Pinpoint the cell where the given text exists, returning its (X, Y) midpoint coordinate. 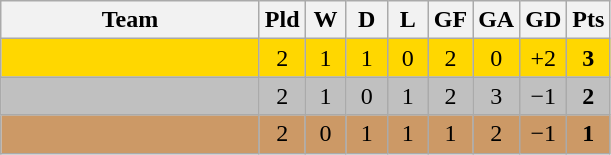
W (326, 20)
Pld (282, 20)
+2 (544, 58)
GF (450, 20)
GD (544, 20)
D (366, 20)
Team (130, 20)
GA (496, 20)
Pts (588, 20)
L (408, 20)
